For the text-containing cell, return its midpoint in [X, Y] coordinate format. 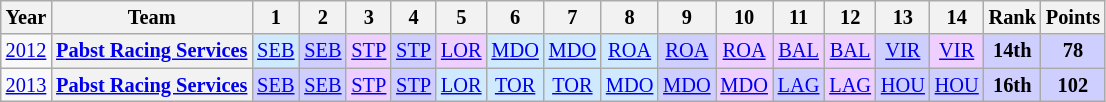
5 [461, 17]
11 [799, 17]
9 [686, 17]
16th [1012, 85]
Year [26, 17]
1 [276, 17]
Points [1073, 17]
8 [630, 17]
10 [744, 17]
2013 [26, 85]
2012 [26, 51]
6 [514, 17]
14 [957, 17]
13 [903, 17]
Team [152, 17]
78 [1073, 51]
3 [368, 17]
2 [322, 17]
14th [1012, 51]
12 [850, 17]
Rank [1012, 17]
4 [414, 17]
102 [1073, 85]
7 [572, 17]
